Search for the cell housing the specified text and yield its (X, Y) center coordinate. 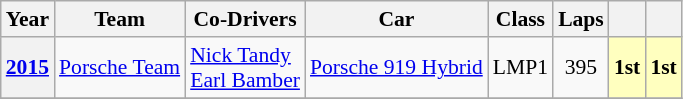
395 (581, 68)
LMP1 (520, 68)
Co-Drivers (245, 19)
Team (120, 19)
Year (28, 19)
Class (520, 19)
Car (396, 19)
Porsche Team (120, 68)
Laps (581, 19)
2015 (28, 68)
Nick Tandy Earl Bamber (245, 68)
Porsche 919 Hybrid (396, 68)
